Provide the (x, y) coordinate of the cell's center where the given text is located.  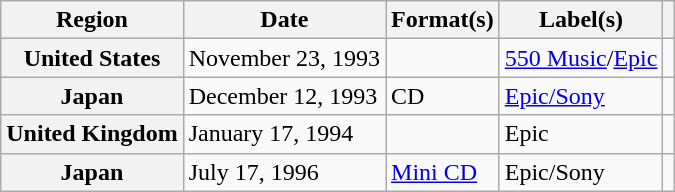
550 Music/Epic (581, 58)
January 17, 1994 (284, 134)
December 12, 1993 (284, 96)
Format(s) (443, 20)
November 23, 1993 (284, 58)
July 17, 1996 (284, 172)
Epic (581, 134)
CD (443, 96)
Label(s) (581, 20)
Date (284, 20)
Mini CD (443, 172)
Region (92, 20)
United States (92, 58)
United Kingdom (92, 134)
